Find where the given text appears and provide that cell's center as (x, y) coordinate. 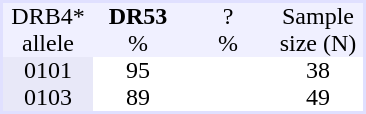
95 (138, 70)
size (N) (318, 44)
38 (318, 70)
49 (318, 98)
89 (138, 98)
DR53 (138, 16)
Sample (318, 16)
? (228, 16)
0103 (48, 98)
DRB4* (48, 16)
allele (48, 44)
0101 (48, 70)
